Find where the given text appears and provide that cell's center as [x, y] coordinate. 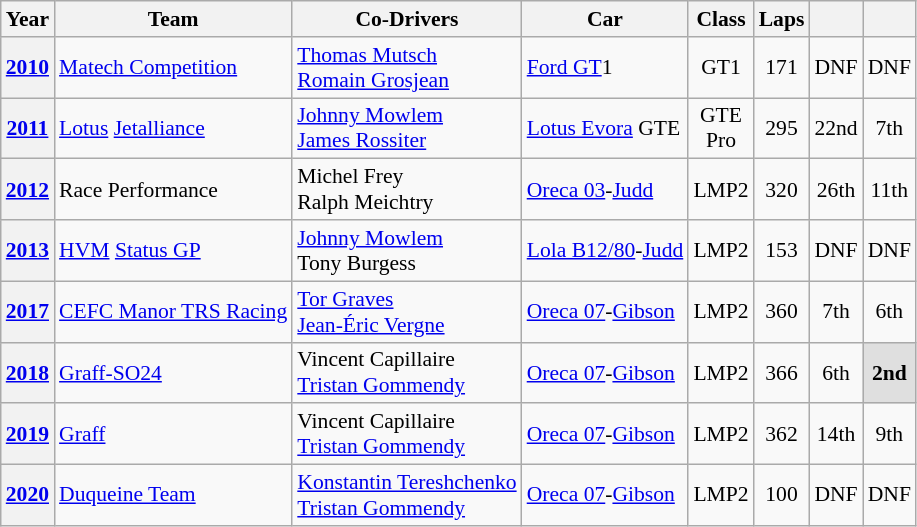
171 [782, 68]
2019 [28, 434]
2013 [28, 250]
22nd [836, 128]
26th [836, 190]
Johnny Mowlem James Rossiter [406, 128]
Graff [173, 434]
Oreca 03-Judd [606, 190]
Car [606, 19]
CEFC Manor TRS Racing [173, 312]
Johnny Mowlem Tony Burgess [406, 250]
Michel Frey Ralph Meichtry [406, 190]
2018 [28, 372]
100 [782, 496]
Lola B12/80-Judd [606, 250]
295 [782, 128]
Race Performance [173, 190]
Co-Drivers [406, 19]
GTEPro [720, 128]
Year [28, 19]
Thomas Mutsch Romain Grosjean [406, 68]
Duqueine Team [173, 496]
Konstantin Tereshchenko Tristan Gommendy [406, 496]
Tor Graves Jean-Éric Vergne [406, 312]
11th [890, 190]
153 [782, 250]
Matech Competition [173, 68]
2010 [28, 68]
Ford GT1 [606, 68]
Laps [782, 19]
366 [782, 372]
362 [782, 434]
2020 [28, 496]
2nd [890, 372]
2011 [28, 128]
14th [836, 434]
Team [173, 19]
Lotus Evora GTE [606, 128]
GT1 [720, 68]
2017 [28, 312]
Graff-SO24 [173, 372]
Class [720, 19]
HVM Status GP [173, 250]
Lotus Jetalliance [173, 128]
360 [782, 312]
9th [890, 434]
320 [782, 190]
2012 [28, 190]
